Detect which cell encompasses the target text, then output its [X, Y] center coordinate. 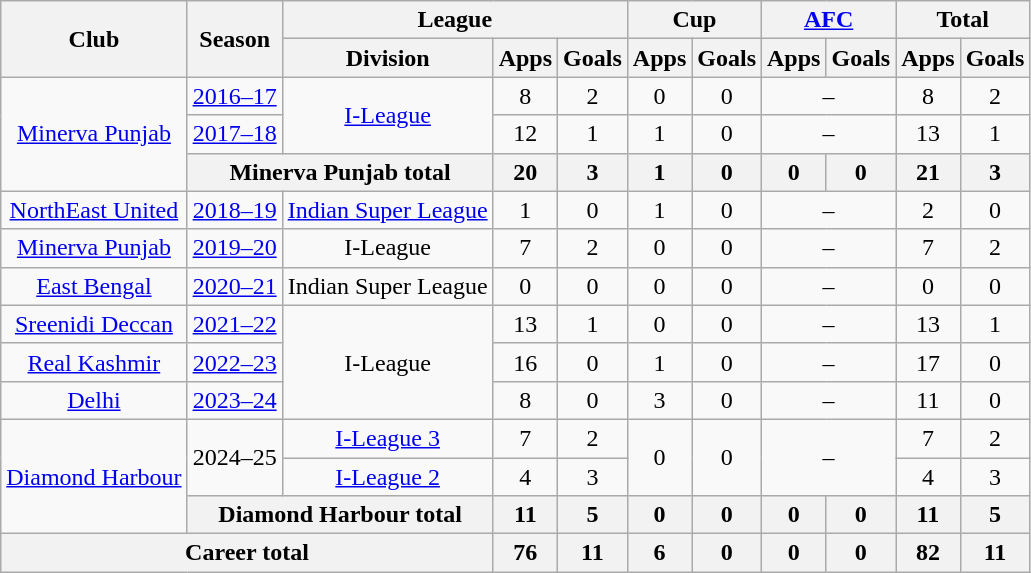
6 [659, 553]
I-League 3 [388, 438]
12 [525, 134]
76 [525, 553]
Delhi [94, 400]
2020–21 [234, 286]
2024–25 [234, 457]
2019–20 [234, 248]
Diamond Harbour total [340, 515]
20 [525, 172]
AFC [829, 20]
2023–24 [234, 400]
2022–23 [234, 362]
2021–22 [234, 324]
Season [234, 39]
17 [928, 362]
Club [94, 39]
East Bengal [94, 286]
Total [963, 20]
2017–18 [234, 134]
I-League 2 [388, 477]
Minerva Punjab total [340, 172]
82 [928, 553]
League [454, 20]
21 [928, 172]
2016–17 [234, 96]
Cup [694, 20]
Diamond Harbour [94, 476]
Real Kashmir [94, 362]
Division [388, 58]
Sreenidi Deccan [94, 324]
2018–19 [234, 210]
NorthEast United [94, 210]
16 [525, 362]
Career total [247, 553]
